Pinpoint the cell where the given text exists, returning its (X, Y) midpoint coordinate. 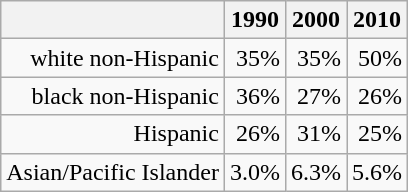
31% (316, 134)
6.3% (316, 172)
2010 (378, 20)
white non-Hispanic (113, 58)
27% (316, 96)
Asian/Pacific Islander (113, 172)
36% (254, 96)
50% (378, 58)
black non-Hispanic (113, 96)
2000 (316, 20)
25% (378, 134)
Hispanic (113, 134)
5.6% (378, 172)
3.0% (254, 172)
1990 (254, 20)
